Identify which cell holds the provided text, then report its (x, y) central coordinate. 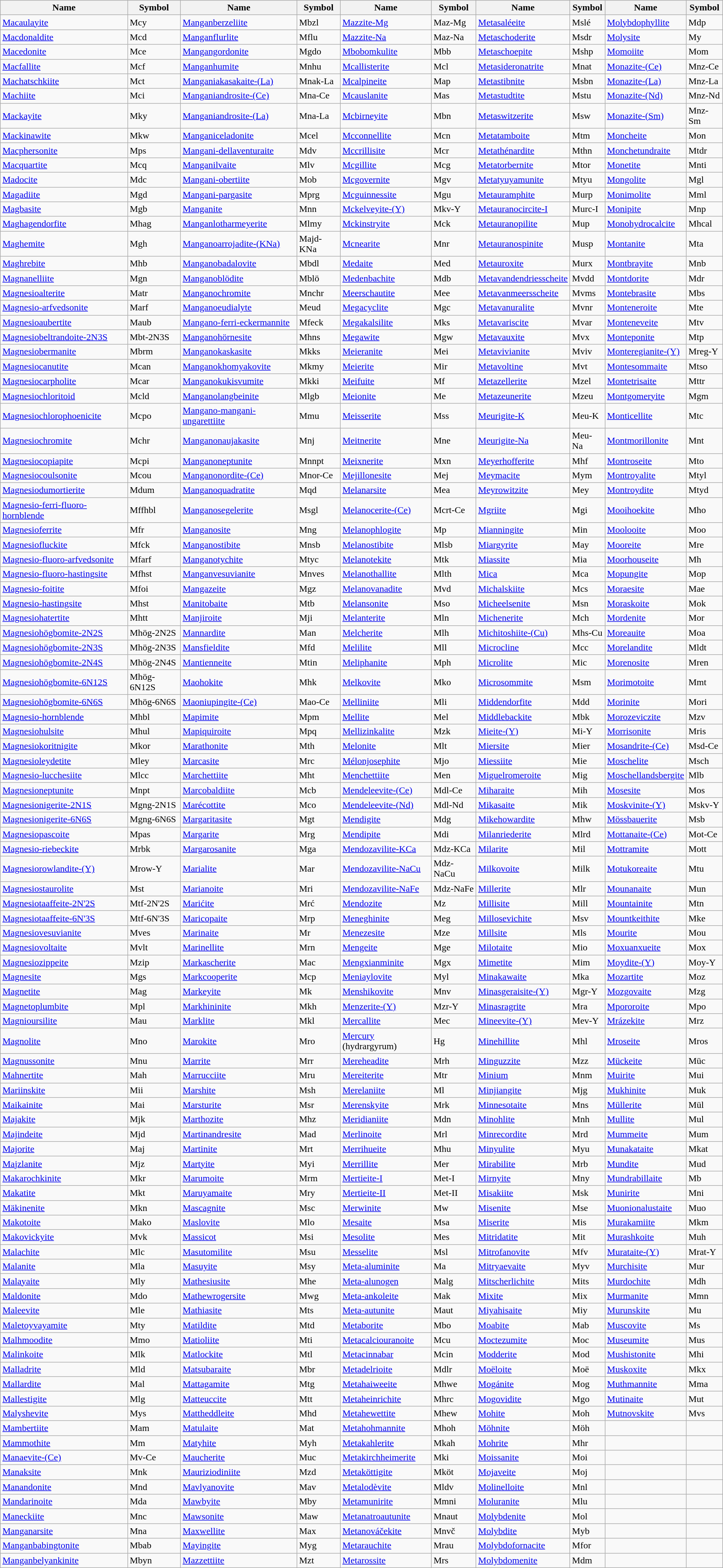
Mdm (588, 1560)
Mercallite (386, 1021)
Mnor-Ce (319, 476)
Mvdd (588, 278)
Macdonaldite (64, 37)
Melliniite (386, 702)
Majorite (64, 1149)
Metavandendriesscheite (523, 278)
Mtm (588, 135)
Mgriite (523, 510)
Mko (454, 682)
Mhi (704, 1355)
Miguelromeroite (523, 776)
Mgt (319, 820)
Maut (454, 1311)
Mrg (319, 834)
Manganbelyankinite (64, 1560)
Melanovanadite (386, 589)
Mnpt (154, 790)
Moxuanxueite (646, 947)
Mdum (154, 490)
Mengeite (386, 947)
Mos (704, 790)
Medenbachite (386, 278)
Mlg (154, 1399)
Myi (319, 1163)
Manganiandrosite-(Ce) (239, 96)
Mcq (154, 165)
Mer (454, 1163)
Mii (154, 1090)
Mitrofanovite (523, 1252)
Montesommaite (646, 366)
Morrisonite (646, 732)
Mengxianminite (386, 962)
Metanováčekite (386, 1531)
Molybdite (523, 1531)
Mks (454, 322)
Montroydite (646, 490)
Mnk (154, 1472)
Magnioursilite (64, 1021)
Marcobaldiite (239, 790)
Mhk (319, 682)
Mdh (704, 1281)
Magnesioalterite (64, 293)
Manganflurlite (239, 37)
Mummeite (646, 1134)
Mkh (319, 1006)
Mok (704, 603)
Muc (319, 1458)
Mcpo (154, 415)
Mll (454, 647)
Mhcal (704, 224)
Mbo (454, 1325)
Magnesiocoulsonite (64, 476)
Malhmoodite (64, 1340)
Moo (704, 530)
Mshp (588, 52)
Mley (154, 761)
Mcr (454, 150)
Mhtt (154, 618)
Meurigite-K (523, 415)
Mattagamite (239, 1384)
Manganotychite (239, 559)
Mbb (454, 52)
Magbasite (64, 209)
Mzv (704, 717)
Mori (704, 702)
Mlh (454, 633)
Maghrebite (64, 264)
Mffhbl (154, 510)
Mi-Y (588, 732)
Mgr-Y (588, 992)
Mskv-Y (704, 805)
Mrat-Y (704, 1252)
Met-I (454, 1178)
Menchettiite (386, 776)
Magnesioferrite (64, 530)
Mlv (319, 165)
Magnolite (64, 1041)
Mansfieldite (239, 647)
Mckinstryite (386, 224)
Mica (523, 574)
Mutnovskite (646, 1413)
Mgl (704, 179)
Mottanaite-(Ce) (646, 834)
Mto (704, 461)
Magnesiocopiapite (64, 461)
Meionite (386, 396)
Mph (454, 662)
Mf (454, 381)
Metauranocircite-I (523, 209)
Matsubaraite (239, 1369)
Metaswitzerite (523, 116)
Merrillite (386, 1163)
Mzd (319, 1472)
My (704, 37)
Matulaite (239, 1428)
Marrucciite (239, 1075)
Magnesio-riebeckite (64, 849)
Mattheddleite (239, 1413)
Mmo (154, 1340)
Maruyamaite (239, 1193)
Mpororoite (646, 1006)
Mejillonesite (386, 476)
Moluranite (523, 1502)
Metavariscite (523, 322)
Mcp (319, 977)
Mohrite (523, 1443)
Mangangordonite (239, 52)
Mlth (454, 574)
Mvms (588, 293)
Megacyclite (386, 308)
Monazite-(La) (646, 81)
Mnz-Sm (704, 116)
Manitobaite (239, 603)
Mar (319, 869)
Manganokaskasite (239, 352)
Meud (319, 308)
Mge (454, 947)
Mineevite-(Y) (523, 1021)
Melcherite (386, 633)
Magnesiohögbomite-2N3S (64, 647)
Magnesiohulsite (64, 732)
Makovickyite (64, 1237)
Mgc (454, 308)
Mjd (154, 1134)
Manganilvaite (239, 165)
Mfck (154, 545)
Menzerite-(Y) (386, 1006)
Mte (704, 308)
Mld (154, 1369)
Mrd (588, 1134)
Monticellite (646, 415)
Mrk (454, 1105)
Minehillite (523, 1041)
Minrecordite (523, 1134)
Mkks (319, 352)
Mhns (319, 337)
Mny (588, 1178)
Mot-Ce (704, 834)
Mves (154, 933)
Msd-Ce (704, 746)
Mazzite-Na (386, 37)
Manganbabingtonite (64, 1546)
Minyulite (523, 1149)
Malg (454, 1281)
Merenskyite (386, 1105)
Muscovite (646, 1325)
Mil (588, 849)
Mtp (704, 337)
Manganiakasakaite-(La) (239, 81)
Myv (588, 1267)
Mountkeithite (646, 918)
Mawsonite (239, 1516)
Murx (588, 264)
Mik (588, 805)
Magnesiokoritnigite (64, 746)
Magnesiobermanite (64, 352)
Mox (704, 947)
Mce (154, 52)
Mfd (319, 647)
Mop (704, 574)
Msbn (588, 81)
Meridianiite (386, 1119)
Mnc (154, 1516)
Montetrisaite (646, 381)
Moschellandsbergite (646, 776)
Millosevichite (523, 918)
Mpm (319, 717)
Mtso (704, 366)
Melanarsite (386, 490)
Mts (319, 1311)
Manganonaujakasite (239, 441)
Mnh (588, 1119)
Metanatroautunite (386, 1516)
Mob (319, 179)
Metarossite (386, 1560)
Mros (704, 1041)
Munakataite (646, 1149)
Moolooite (646, 530)
Maoniupingite-(Ce) (239, 702)
Mci (154, 96)
Mvd (454, 589)
Montroseite (646, 461)
Manganvesuvianite (239, 574)
Mtor (588, 165)
Metauranopilite (523, 224)
Mnz-Nd (704, 96)
Matr (154, 293)
Mal (154, 1384)
Marchettiite (239, 776)
Mlk (154, 1355)
Mallestigite (64, 1399)
Macquartite (64, 165)
Mtk (454, 559)
Mkr (154, 1178)
Msu (319, 1252)
Monteneveite (646, 322)
Msh (319, 1090)
Magnesiopascoite (64, 834)
Murashkoite (646, 1237)
Meisserite (386, 415)
Mtin (319, 662)
Mottramite (646, 849)
Mdn (454, 1119)
Melilite (386, 647)
Mao-Ce (319, 702)
Montdorite (646, 278)
Mrázekite (646, 1021)
Moorhouseite (646, 559)
Möh (588, 1428)
Mhög-2N3S (154, 647)
Meurigite-Na (523, 441)
Minohlite (523, 1119)
Michitoshiite-(Cu) (523, 633)
Moschelite (646, 761)
Mbrm (154, 352)
Mbt-2N3S (154, 337)
Madocite (64, 179)
Morenosite (646, 662)
Mirnyite (523, 1178)
Metacinnabar (386, 1355)
Mauriziodiniite (239, 1472)
Ma (454, 1267)
Mly (154, 1281)
Microsommite (523, 682)
Magnetite (64, 992)
Matyhite (239, 1443)
Mln (454, 618)
Mhz (319, 1119)
Mih (588, 790)
Mu (704, 1311)
Mry (319, 1193)
Mwg (319, 1296)
Magnesiochloritoid (64, 396)
Manganlotharmeyerite (239, 224)
Mooihoekite (646, 510)
Manganohörnesite (239, 337)
Mangano-ferri-eckermannite (239, 322)
Mgng-6N6S (154, 820)
Minguzzite (523, 1061)
Mul (704, 1119)
Megakalsilite (386, 322)
Moi (588, 1458)
Metasaléeite (523, 22)
Mcconnellite (386, 135)
Meieranite (386, 352)
Melanterite (386, 618)
Mon (704, 135)
Magnesio-ferri-fluoro-hornblende (64, 510)
Mammothite (64, 1443)
Mojaveite (523, 1472)
Mfarf (154, 559)
Mix (588, 1296)
Mosesite (646, 790)
Mslé (588, 22)
Mhu (454, 1149)
Moraskoite (646, 603)
Miyahisaite (523, 1311)
Mozgovaite (646, 992)
Mhr (588, 1443)
Mako (154, 1223)
Metaheinrichite (386, 1399)
Mlu (588, 1502)
Moë (588, 1369)
Magnesio-fluoro-hastingsite (64, 574)
Mml (704, 194)
Mariinskite (64, 1090)
Mbk (588, 717)
Mhoh (454, 1428)
Mits (588, 1281)
Maldonite (64, 1296)
Michenerite (523, 618)
Müc (704, 1061)
Mat (319, 1428)
Mtr (454, 1075)
Maghagendorfite (64, 224)
Meu-K (588, 415)
Monazite-(Sm) (646, 116)
Muo (704, 1208)
Magnesiohögbomite-2N4S (64, 662)
Mnj (319, 441)
Magnesiohögbomite-6N6S (64, 702)
Markascherite (239, 962)
Mca (588, 574)
Marrite (239, 1061)
Manganiandrosite-(La) (239, 116)
Magnesio-arfvedsonite (64, 308)
Myh (319, 1443)
Marf (154, 308)
Muk (704, 1090)
Mes (454, 1237)
Metadelrioite (386, 1369)
Moncheite (646, 135)
Moydite-(Y) (646, 962)
Mandarinoite (64, 1502)
Mum (704, 1134)
Marinaite (239, 933)
Molybdenite (523, 1516)
Magnesioaubertite (64, 322)
Mol (588, 1516)
Miy (588, 1311)
Metauramphite (523, 194)
Meg (454, 918)
Magnesio-fluoro-arfvedsonite (64, 559)
Mnl (588, 1487)
Magnesio-hornblende (64, 717)
Hg (454, 1041)
Mvk (154, 1237)
Mmt (704, 682)
Mgv (454, 179)
Meitnerite (386, 441)
Muh (704, 1237)
Mertieite-II (386, 1193)
Metavauxite (523, 337)
Mitscherlichite (523, 1281)
Mukhinite (646, 1090)
Mnb (704, 264)
Manaevite-(Ce) (64, 1458)
Map (454, 81)
Mam (154, 1428)
Magnesite (64, 977)
Mus (704, 1340)
Magnesiotaaffeite-2N'2S (64, 903)
Milarite (523, 849)
Mtv (704, 322)
Mambertiite (64, 1428)
Mky (154, 116)
Melanotekite (386, 559)
Malyshevite (64, 1413)
Magnesiovoltaite (64, 947)
Molinelloite (523, 1487)
Morimotoite (646, 682)
Mps (154, 150)
Mrn (319, 947)
Mahnertite (64, 1075)
Mvx (588, 337)
Meyrowitzite (523, 490)
Mückeite (646, 1061)
Mianningite (523, 530)
Mopungite (646, 574)
Mco (319, 805)
Macedonite (64, 52)
Mmu (319, 415)
Margaritasite (239, 820)
Mkah (454, 1443)
Mtf-6N'3S (154, 918)
Matlockite (239, 1355)
Metastudtite (523, 96)
Muonionalustaite (646, 1208)
Mlb (704, 776)
Metarauchite (386, 1546)
Mgz (319, 589)
Masutomilite (239, 1252)
Melansonite (386, 603)
Monipite (646, 209)
Manganostibite (239, 545)
Moj (588, 1472)
Meixnerite (386, 461)
Mathiasite (239, 1311)
Marinellite (239, 947)
Molybdomenite (523, 1560)
Mun (704, 889)
Mud (704, 1163)
Mchr (154, 441)
Mdb (454, 278)
Melonite (386, 746)
Merelaniite (386, 1090)
Malinkoite (64, 1355)
Mhbl (154, 717)
Mgu (454, 194)
Millsite (523, 933)
Mea (454, 490)
Mkn (154, 1208)
Maucherite (239, 1458)
Mah (154, 1075)
Mill (588, 903)
Mcy (154, 22)
Msm (588, 682)
Mcld (154, 396)
Mec (454, 1021)
Mtyl (704, 476)
Meymacite (523, 476)
Mhwe (454, 1384)
Manganobadalovite (239, 264)
Meierite (386, 366)
Moy-Y (704, 962)
Mjz (154, 1163)
Metahohmannite (386, 1428)
Mne (454, 441)
Msv (588, 918)
Mis (588, 1223)
Mhst (154, 603)
Mdc (154, 179)
Mfv (588, 1252)
Mjg (588, 1090)
Mbyn (154, 1560)
Met-II (454, 1193)
Moctezumite (523, 1340)
Mcbirneyite (386, 116)
Mk (319, 992)
Mpas (154, 834)
Mblö (319, 278)
Minasgeraisite-(Y) (523, 992)
Mrow-Y (154, 869)
Mns (588, 1105)
Müllerite (646, 1105)
Mit (588, 1237)
Magnesiohatertite (64, 618)
Mir (454, 366)
Mzip (154, 962)
Middlebackite (523, 717)
Mangani-obertiite (239, 179)
Mirabilite (523, 1163)
Malanite (64, 1267)
Msdr (588, 37)
Museumite (646, 1340)
Mic (588, 662)
Mcn (454, 135)
Macfallite (64, 66)
Magnesionigerite-2N1S (64, 805)
Metauranospinite (523, 244)
Manganochromite (239, 293)
Marumoite (239, 1178)
Mdg (454, 820)
Magnetoplumbite (64, 1006)
Man (319, 633)
Mlc (154, 1252)
Montgomeryite (646, 396)
Merlinoite (386, 1134)
Mangani-pargasite (239, 194)
Mrau (454, 1546)
Mcpi (154, 461)
Mogovidite (523, 1399)
Malachite (64, 1252)
Modderite (523, 1355)
Meerschautite (386, 293)
Mnd (154, 1487)
Mio (588, 947)
Mellizinkalite (386, 732)
Manganberzeliite (239, 22)
Mey (588, 490)
Murp (588, 194)
Meta-alunogen (386, 1281)
Mng (319, 530)
Mössbauerite (646, 820)
Magnesioneptunite (64, 790)
Monchetundraite (646, 150)
Metamunirite (386, 1502)
Mqd (319, 490)
Magnesiodumortierite (64, 490)
Mitridatite (523, 1237)
Mhf (588, 461)
Mgd (154, 194)
Mkx (704, 1369)
Maz-Mg (454, 22)
Mzk (454, 732)
Mapiquiroite (239, 732)
Mim (588, 962)
Millisite (523, 903)
Mcd (154, 37)
Minjiangite (523, 1090)
Maub (154, 322)
Manganosegelerite (239, 510)
Metatamboite (523, 135)
Mup (588, 224)
Mmni (454, 1502)
Metahaiweeite (386, 1384)
Montmorillonite (646, 441)
Maneckiite (64, 1516)
Monetite (646, 165)
Magnesiostaurolite (64, 889)
Mke (704, 918)
Mdl-Ce (454, 790)
Mct (154, 81)
Magnussonite (64, 1061)
Manganhumite (239, 66)
Montroyalite (646, 476)
Mbr (319, 1369)
Mm (154, 1443)
Mflu (319, 37)
Mthn (588, 150)
Mgdo (319, 52)
Mz (454, 903)
Minnesotaite (523, 1105)
Mrr (319, 1061)
Mdz-NaCu (454, 869)
Mod (588, 1355)
Metaborite (386, 1325)
Magnesiotaaffeite-6N'3S (64, 918)
Middendorfite (523, 702)
Manganolangbeinite (239, 396)
Magnesiovesuvianite (64, 933)
Margarosanite (239, 849)
Martinandresite (239, 1134)
Mangazeite (239, 589)
Mapimite (239, 717)
Mrs (454, 1560)
Michalskiite (523, 589)
Mayingite (239, 1546)
Mstu (588, 96)
Mnu (154, 1061)
Moc (588, 1340)
Magadiite (64, 194)
Miessiite (523, 761)
Mcgovernite (386, 179)
Mtu (704, 869)
Maikainite (64, 1105)
Majd-KNa (319, 244)
Mdz-NaFe (454, 889)
Meliphanite (386, 662)
Mnn (319, 209)
Macaulayite (64, 22)
Maleevite (64, 1311)
Myb (588, 1531)
Miserite (523, 1223)
Metazellerite (523, 381)
Momoiite (646, 52)
Misenite (523, 1208)
Mtdr (704, 150)
Mcgillite (386, 165)
Masuyite (239, 1267)
Montanite (646, 244)
Mckelveyite-(Y) (386, 209)
Mgh (154, 244)
Mavlyanovite (239, 1487)
Mäkinenite (64, 1208)
Mimetite (523, 962)
Markeyite (239, 992)
Mou (704, 933)
Mott (704, 849)
Manganite (239, 209)
Moissanite (523, 1458)
Mtyu (588, 179)
Misakiite (523, 1193)
Mcg (454, 165)
Mrl (454, 1134)
Monimolite (646, 194)
Mbn (454, 116)
Minium (523, 1075)
Mee (454, 293)
Monteneroite (646, 308)
Mhrc (454, 1399)
Mdz-KCa (454, 849)
Menshikovite (386, 992)
Mviv (588, 352)
Meifuite (386, 381)
Mzr-Y (454, 1006)
Mkm (704, 1223)
Metavivianite (523, 352)
Meu-Na (588, 441)
Mendozavilite-KCa (386, 849)
Mig (588, 776)
Meta-ankoleite (386, 1296)
Markcooperite (239, 977)
Mkor (154, 746)
Mélonjosephite (386, 761)
Mli (454, 702)
Mrt (319, 1149)
Mbobomkulite (386, 52)
Metasideronatrite (523, 66)
Mru (319, 1075)
Metauroxite (523, 264)
Mountainite (646, 903)
Morinite (646, 702)
Milanriederite (523, 834)
Mrp (319, 918)
Murdochite (646, 1281)
Marcasite (239, 761)
Mhög-6N12S (154, 682)
Mht (319, 776)
Mesolite (386, 1237)
Mnak-La (319, 81)
Meneghinite (386, 918)
Myl (454, 977)
Mta (704, 244)
Milotaite (523, 947)
Manganoquadratite (239, 490)
Mascagnite (239, 1208)
Mendigite (386, 820)
Metalodèvite (386, 1487)
Mhög-2N2S (154, 633)
Melanothallite (386, 574)
Mixite (523, 1296)
Mda (154, 1502)
Mac (319, 962)
Majakite (64, 1119)
Mikehowardite (523, 820)
Mantienneite (239, 662)
Marsturite (239, 1105)
Mas (454, 96)
Mti (319, 1340)
Mbzl (319, 22)
Mannardite (239, 633)
Machiite (64, 96)
Mho (704, 510)
Mrh (454, 1061)
Mzel (588, 381)
Manjiroite (239, 618)
Mnp (704, 209)
Mhd (319, 1413)
Mcl (454, 66)
Mle (154, 1311)
Mys (154, 1413)
Metavanmeersscheite (523, 293)
Mlo (319, 1223)
Mcin (454, 1355)
Mby (319, 1502)
Mkl (319, 1021)
Mourite (646, 933)
Magnesio-foitite (64, 589)
Murchisite (646, 1267)
Mtyc (319, 559)
Magnesiochromite (64, 441)
Mohite (523, 1413)
Meta-aluminite (386, 1267)
Mköt (454, 1472)
Mch (588, 618)
Mfhst (154, 574)
Mldt (704, 647)
Mjo (454, 761)
Mgm (704, 396)
Mna-Ce (319, 96)
Mgi (588, 510)
Meta-autunite (386, 1311)
Millerite (523, 889)
Mdv (319, 150)
Mfr (154, 530)
Manganoeudialyte (239, 308)
Manganoneptunite (239, 461)
Murunskite (646, 1311)
Manganoblödite (239, 278)
Mdo (154, 1296)
Mcallisterite (386, 66)
Mundite (646, 1163)
Magnesio-lucchesiite (64, 776)
Mls (588, 933)
Matioliite (239, 1340)
Miharaite (523, 790)
Manganokhomyakovite (239, 366)
Maricopaite (239, 918)
Möhnite (523, 1428)
Metatyuyamunite (523, 179)
Machatschkiite (64, 81)
Matteuccite (239, 1399)
Mreg-Y (704, 352)
Mertieite-I (386, 1178)
Mab (588, 1325)
Mla (154, 1267)
Mnat (588, 66)
Monazite-(Ce) (646, 66)
Mazzite-Mg (386, 22)
Mellite (386, 717)
Melkovite (386, 682)
Mdd (588, 702)
Mutinaite (646, 1399)
Mhw (588, 820)
Marshite (239, 1090)
Makotoite (64, 1223)
Mvs (704, 1413)
Marthozite (239, 1119)
Minakawaite (523, 977)
Micheelsenite (523, 603)
Magnesiorowlandite-(Y) (64, 869)
Mundrabillaite (646, 1178)
Metatorbernite (523, 165)
Merrihueite (386, 1149)
Mdi (454, 834)
Moa (704, 633)
Montbrayite (646, 264)
Msw (588, 116)
Msl (454, 1252)
Microlite (523, 662)
Mnti (704, 165)
Mnz-Ce (704, 66)
Mka (588, 977)
Mma (704, 1384)
Messelite (386, 1252)
Molybdofornacite (523, 1546)
Mendipite (386, 834)
Mnm (588, 1075)
Mesaite (386, 1223)
Manaksite (64, 1472)
Mangani-dellaventuraite (239, 150)
Msn (588, 603)
Manganiceladonite (239, 135)
Mitryaevaite (523, 1267)
Meyerhofferite (523, 461)
Magnesiofluckite (64, 545)
Mni (704, 1193)
Miargyrite (523, 545)
Miassite (523, 559)
Magnesioleydetite (64, 761)
Mxn (454, 461)
Med (454, 264)
Metaschoepite (523, 52)
Mag (154, 992)
Mozartite (646, 977)
Mra (588, 1006)
Maohokite (239, 682)
Mmn (704, 1296)
Mvlt (154, 947)
Manganonordite-(Ce) (239, 476)
Maghemite (64, 244)
Motukoreaite (646, 869)
Musp (588, 244)
Mae (704, 589)
Mnr (454, 244)
Mse (588, 1208)
Mr (319, 933)
Magnesiochlorophoenicite (64, 415)
Msgl (319, 510)
Mcar (154, 381)
Mren (704, 662)
Mtd (319, 1325)
Mogánite (523, 1384)
Marathonite (239, 746)
Mpq (319, 732)
Montebrasite (646, 293)
Mprg (319, 194)
Mgw (454, 337)
Mog (588, 1384)
Mackinawite (64, 135)
Muskoxite (646, 1369)
Mga (319, 849)
Mck (454, 224)
Mtf-2N'2S (154, 903)
Mnaut (454, 1516)
Muthmannite (646, 1384)
Mendozavilite-NaFe (386, 889)
Mlcc (154, 776)
Murakamiite (646, 1223)
Mlt (454, 746)
Moskvinite-(Y) (646, 805)
Mendozavilite-NaCu (386, 869)
Maslovite (239, 1223)
Mosandrite-(Ce) (646, 746)
Mna-La (319, 116)
Mendeleevite-(Ce) (386, 790)
Mia (588, 559)
Metaköttigite (386, 1472)
Mdlr (454, 1369)
Min (588, 530)
Mazzettiite (239, 1560)
Mji (319, 618)
Msc (319, 1208)
Mnnpt (319, 461)
Mtn (704, 903)
Mav (319, 1487)
Mushistonite (646, 1355)
Mkmy (319, 366)
Mur (704, 1267)
Mtl (319, 1355)
Ml (454, 1090)
Magnesiozippeite (64, 962)
Mnsb (319, 545)
Mev-Y (588, 1021)
Mhe (319, 1281)
Mki (454, 1458)
Mnhu (319, 66)
Mui (704, 1075)
Mroseite (646, 1041)
Mvnr (588, 308)
Mfor (588, 1546)
Makarochkinite (64, 1178)
Monteponite (646, 337)
Mpo (704, 1006)
Mhew (454, 1413)
Mcu (454, 1340)
Menezesite (386, 933)
Magnesio-hastingsite (64, 603)
Mlgb (319, 396)
Mgx (454, 962)
Ms (704, 1325)
Mendeleevite-(Nd) (386, 805)
Mrć (319, 903)
Medaite (386, 264)
Mgs (154, 977)
Murc-I (588, 209)
Mvt (588, 366)
Metastibnite (523, 81)
Mttr (704, 381)
Mcalpineite (386, 81)
Molybdophyllite (646, 22)
Mre (704, 545)
Mgb (154, 209)
Mno (154, 1041)
Mounanaite (646, 889)
Mnvč (454, 1531)
Mna (154, 1531)
Majzlanite (64, 1163)
Makatite (64, 1193)
Malladrite (64, 1369)
Mai (154, 1105)
Mordenite (646, 618)
Massicot (239, 1237)
Mendozite (386, 903)
Manganarsite (64, 1531)
Mikasaite (523, 805)
Mier (588, 746)
Mtc (704, 415)
Mom (704, 52)
Mackayite (64, 116)
Magnanelliite (64, 278)
Mhb (154, 264)
Mel (454, 717)
Msi (319, 1237)
Mym (588, 476)
Mrz (704, 1021)
Molysite (646, 37)
Mei (454, 352)
Mongolite (646, 179)
Mbab (154, 1546)
Manganokukisvumite (239, 381)
Mau (154, 1021)
Mhl (588, 1041)
Mkat (704, 1149)
Mdl-Nd (454, 805)
Mro (319, 1041)
Metavoltine (523, 366)
Maletoyvayamite (64, 1325)
Marianoite (239, 889)
Mfeck (319, 322)
Megawite (386, 337)
Mvar (588, 322)
Mrb (588, 1163)
Melanophlogite (386, 530)
Mcel (319, 135)
Magnesionigerite-6N6S (64, 820)
Magnesiocanutite (64, 366)
Melanostibite (386, 545)
Mnt (704, 441)
Marialite (239, 869)
Microcline (523, 647)
Metazeunerite (523, 396)
Mgng-2N1S (154, 805)
Marklite (239, 1021)
Mtb (319, 603)
Munirite (646, 1193)
Macphersonite (64, 150)
Mzeu (588, 396)
Maxwellite (239, 1531)
Mfoi (154, 589)
Mcrt-Ce (454, 510)
Mnchr (319, 293)
Muirite (646, 1075)
Mullite (646, 1119)
Mss (454, 415)
Manandonite (64, 1487)
Mjk (154, 1119)
Metakirchheimerite (386, 1458)
Mathesiusite (239, 1281)
Monteregianite-(Y) (646, 352)
Msb (704, 820)
Mcou (154, 476)
Mh (704, 559)
Msy (319, 1267)
Mhög-2N4S (154, 662)
Mül (704, 1105)
Mtg (319, 1384)
Metacalciouranoite (386, 1340)
Mut (704, 1399)
Minasragrite (523, 1006)
Metathénardite (523, 150)
Mereheadite (386, 1061)
Metakahlerite (386, 1443)
Monazite-(Nd) (646, 96)
Melanocerite-(Ce) (386, 510)
Mzt (319, 1560)
Mgn (154, 278)
Mth (319, 746)
Mdp (704, 22)
Mldv (454, 1487)
Margarite (239, 834)
Mallardite (64, 1384)
Myu (588, 1149)
Meniaylovite (386, 977)
Milkovoite (523, 869)
Manganosite (239, 530)
Mej (454, 476)
Maj (154, 1149)
Moreauite (646, 633)
Mak (454, 1296)
Mri (319, 889)
Mty (154, 1325)
Mze (454, 933)
Mrm (319, 1178)
Mst (154, 889)
Mcauslanite (386, 96)
Mie (588, 761)
Mris (704, 732)
Mb (704, 1178)
Mbs (704, 293)
Msch (704, 761)
Mkki (319, 381)
Mooreite (646, 545)
Matildite (239, 1325)
Mnz-La (704, 81)
Manganoarrojadite-(KNa) (239, 244)
Marićite (239, 903)
Magnesiohögbomite-2N2S (64, 633)
Maz-Na (454, 37)
Murmanite (646, 1296)
Metahewettite (386, 1413)
Monohydrocalcite (646, 224)
Mlsb (454, 545)
Mlr (588, 889)
Mccrillisite (386, 150)
Martyite (239, 1163)
Mcs (588, 589)
Mawbyite (239, 1502)
Msk (588, 1193)
Mzz (588, 1061)
Miersite (523, 746)
May (588, 545)
Moh (588, 1413)
Markhininite (239, 1006)
Msr (319, 1105)
Magnesiohögbomite-6N12S (64, 682)
Mrbk (154, 849)
Mcguinnessite (386, 194)
Moabite (523, 1325)
Msa (454, 1223)
Mrc (319, 761)
Mathewrogersite (239, 1296)
Mp (454, 530)
Moz (704, 977)
Mpl (154, 1006)
Mangano-mangani-ungarettiite (239, 415)
Mcf (154, 66)
Mzg (704, 992)
Mercury (hydrargyrum) (386, 1041)
Mcnearite (386, 244)
Magnesiocarpholite (64, 381)
Moëloite (523, 1369)
Moraesite (646, 589)
Mnves (319, 574)
Majindeite (64, 1134)
Malayaite (64, 1281)
Mkw (154, 135)
Mso (454, 603)
Mcan (154, 366)
Mdr (704, 278)
Marécottite (239, 805)
Mw (454, 1208)
Myg (319, 1546)
Mhög-6N6S (154, 702)
Merwinite (386, 1208)
Mnv (454, 992)
Mieite-(Y) (523, 732)
Mkt (154, 1193)
Magnesiobeltrandoite-2N3S (64, 337)
Mhul (154, 732)
Mbdl (319, 264)
Maw (319, 1516)
Mlmy (319, 224)
Mcb (319, 790)
Metaschoderite (523, 37)
Martinite (239, 1149)
Mkv-Y (454, 209)
Mtt (319, 1399)
Mtyd (704, 490)
Mgo (588, 1399)
Milk (588, 869)
Mor (704, 618)
Marokite (239, 1041)
Mcc (588, 647)
Mhs-Cu (588, 633)
Me (454, 396)
Mhag (154, 224)
Metavanuralite (523, 308)
Murataite-(Y) (646, 1252)
Mereiterite (386, 1075)
Max (319, 1531)
Morozeviczite (646, 717)
Mv-Ce (154, 1458)
Mad (319, 1134)
Mlrd (588, 834)
Morelandite (646, 647)
Men (454, 776)
